Pinpoint the cell where the given text exists, returning its [x, y] midpoint coordinate. 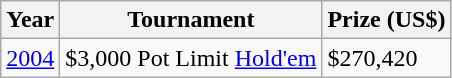
Year [30, 20]
Tournament [191, 20]
$3,000 Pot Limit Hold'em [191, 58]
2004 [30, 58]
Prize (US$) [386, 20]
$270,420 [386, 58]
